Scan for the cell matching the given text and deliver its (x, y) coordinate at center. 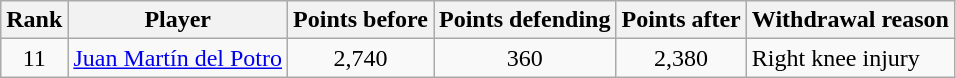
Points after (681, 20)
Rank (34, 20)
360 (525, 58)
Points defending (525, 20)
2,740 (361, 58)
2,380 (681, 58)
Juan Martín del Potro (178, 58)
11 (34, 58)
Right knee injury (850, 58)
Withdrawal reason (850, 20)
Player (178, 20)
Points before (361, 20)
